Search for the cell housing the specified text and yield its [X, Y] center coordinate. 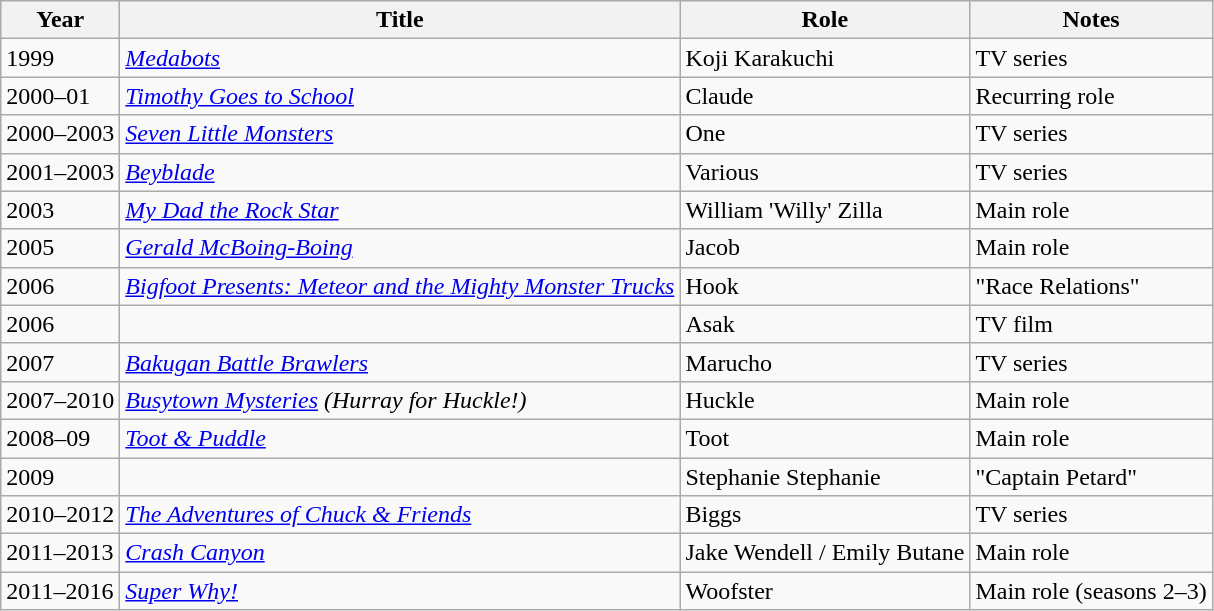
2007 [60, 362]
2005 [60, 248]
"Captain Petard" [1091, 477]
Super Why! [400, 591]
2003 [60, 210]
Seven Little Monsters [400, 134]
Stephanie Stephanie [825, 477]
Jacob [825, 248]
2000–2003 [60, 134]
1999 [60, 58]
Various [825, 172]
Recurring role [1091, 96]
Toot & Puddle [400, 438]
Beyblade [400, 172]
2000–01 [60, 96]
2008–09 [60, 438]
Main role (seasons 2–3) [1091, 591]
Role [825, 20]
Timothy Goes to School [400, 96]
Jake Wendell / Emily Butane [825, 553]
Toot [825, 438]
Gerald McBoing-Boing [400, 248]
Biggs [825, 515]
2011–2013 [60, 553]
2001–2003 [60, 172]
Notes [1091, 20]
Crash Canyon [400, 553]
Year [60, 20]
"Race Relations" [1091, 286]
2007–2010 [60, 400]
2010–2012 [60, 515]
Asak [825, 324]
2011–2016 [60, 591]
Bigfoot Presents: Meteor and the Mighty Monster Trucks [400, 286]
Title [400, 20]
Koji Karakuchi [825, 58]
Busytown Mysteries (Hurray for Huckle!) [400, 400]
Bakugan Battle Brawlers [400, 362]
TV film [1091, 324]
One [825, 134]
2009 [60, 477]
Claude [825, 96]
The Adventures of Chuck & Friends [400, 515]
Woofster [825, 591]
Marucho [825, 362]
Huckle [825, 400]
William 'Willy' Zilla [825, 210]
Hook [825, 286]
Medabots [400, 58]
My Dad the Rock Star [400, 210]
